For the text-containing cell, return its midpoint in [x, y] coordinate format. 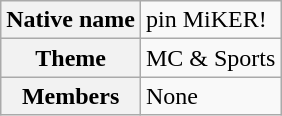
Native name [71, 20]
Theme [71, 58]
MC & Sports [210, 58]
pin MiKER! [210, 20]
None [210, 96]
Members [71, 96]
